For the text-containing cell, return its midpoint in (X, Y) coordinate format. 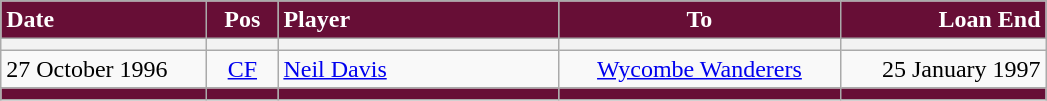
Neil Davis (418, 69)
Date (104, 20)
Pos (242, 20)
Loan End (943, 20)
Player (418, 20)
CF (242, 69)
25 January 1997 (943, 69)
Wycombe Wanderers (700, 69)
To (700, 20)
27 October 1996 (104, 69)
